Return the [x, y] coordinate for the center point of the cell that contains the specified text.  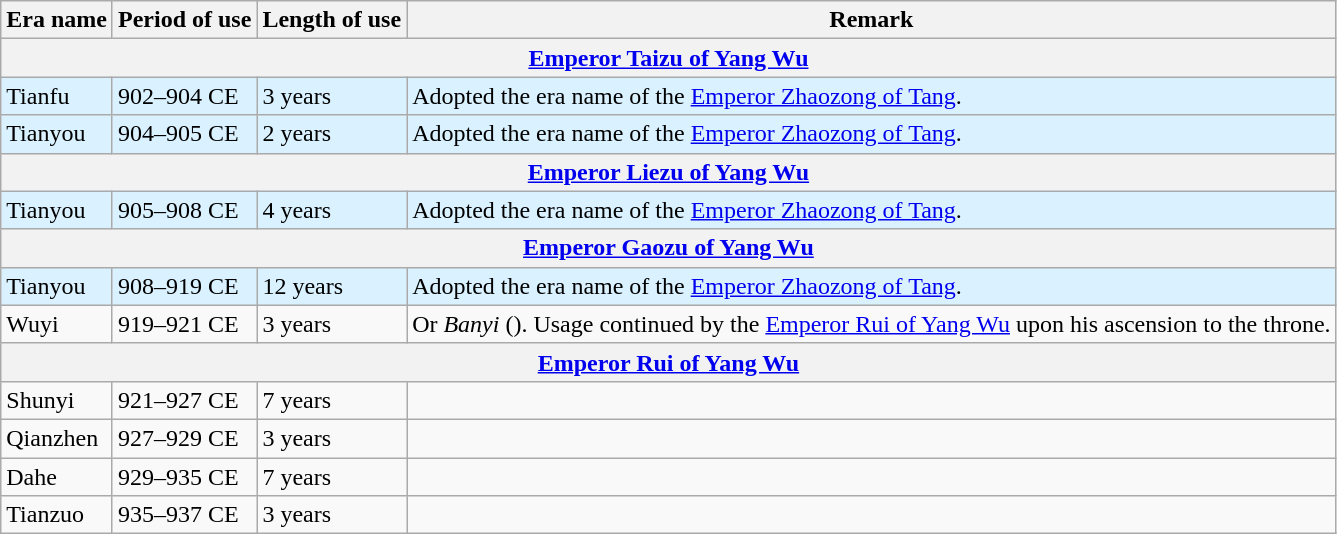
Qianzhen [57, 438]
2 years [332, 134]
Wuyi [57, 324]
Or Banyi (). Usage continued by the Emperor Rui of Yang Wu upon his ascension to the throne. [872, 324]
902–904 CE [184, 96]
Emperor Liezu of Yang Wu [668, 172]
Length of use [332, 20]
4 years [332, 210]
Emperor Rui of Yang Wu [668, 362]
904–905 CE [184, 134]
12 years [332, 286]
927–929 CE [184, 438]
Tianfu [57, 96]
Period of use [184, 20]
905–908 CE [184, 210]
Era name [57, 20]
929–935 CE [184, 477]
935–937 CE [184, 515]
Emperor Taizu of Yang Wu [668, 58]
Emperor Gaozu of Yang Wu [668, 248]
Tianzuo [57, 515]
Shunyi [57, 400]
Dahe [57, 477]
921–927 CE [184, 400]
Remark [872, 20]
908–919 CE [184, 286]
919–921 CE [184, 324]
